Find where the given text appears and provide that cell's center as (X, Y) coordinate. 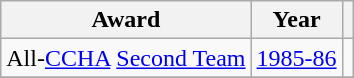
All-CCHA Second Team (126, 58)
Award (126, 20)
1985-86 (296, 58)
Year (296, 20)
